Pinpoint the cell where the given text exists, returning its [x, y] midpoint coordinate. 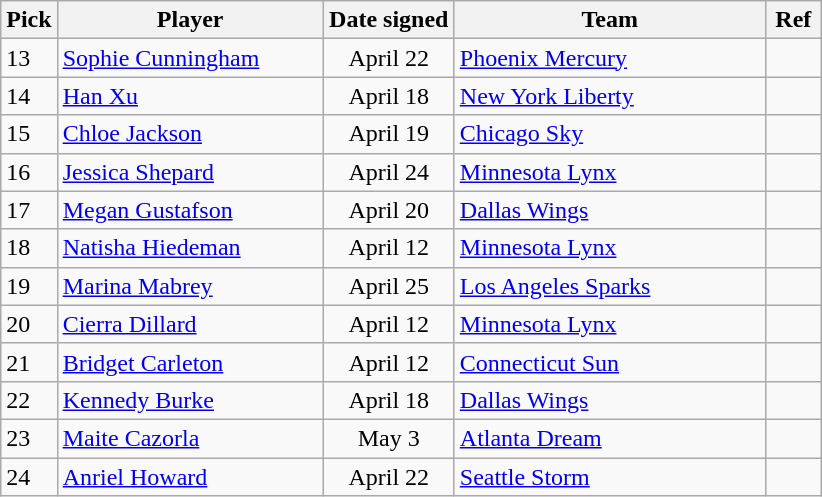
Los Angeles Sparks [610, 286]
Marina Mabrey [190, 286]
Han Xu [190, 96]
Chicago Sky [610, 134]
Megan Gustafson [190, 210]
Pick [29, 20]
Kennedy Burke [190, 400]
April 25 [388, 286]
23 [29, 438]
22 [29, 400]
Team [610, 20]
New York Liberty [610, 96]
18 [29, 248]
April 24 [388, 172]
Natisha Hiedeman [190, 248]
Bridget Carleton [190, 362]
20 [29, 324]
April 20 [388, 210]
16 [29, 172]
Sophie Cunningham [190, 58]
April 19 [388, 134]
17 [29, 210]
19 [29, 286]
Date signed [388, 20]
13 [29, 58]
Ref [793, 20]
Atlanta Dream [610, 438]
Maite Cazorla [190, 438]
14 [29, 96]
Cierra Dillard [190, 324]
Player [190, 20]
Phoenix Mercury [610, 58]
Seattle Storm [610, 477]
May 3 [388, 438]
15 [29, 134]
Anriel Howard [190, 477]
24 [29, 477]
Chloe Jackson [190, 134]
Connecticut Sun [610, 362]
21 [29, 362]
Jessica Shepard [190, 172]
